Pinpoint the cell where the given text exists, returning its [X, Y] midpoint coordinate. 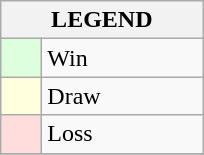
Loss [122, 134]
LEGEND [102, 20]
Win [122, 58]
Draw [122, 96]
